Return the (X, Y) coordinate for the center point of the cell that contains the specified text.  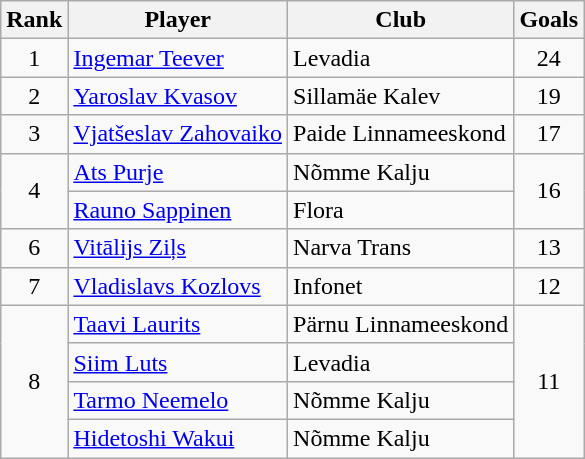
19 (549, 96)
Siim Luts (178, 362)
Hidetoshi Wakui (178, 438)
Paide Linnameeskond (401, 134)
Player (178, 20)
Club (401, 20)
6 (34, 248)
Yaroslav Kvasov (178, 96)
Rauno Sappinen (178, 210)
Infonet (401, 286)
Vladislavs Kozlovs (178, 286)
13 (549, 248)
3 (34, 134)
17 (549, 134)
Rank (34, 20)
4 (34, 191)
1 (34, 58)
Vitālijs Ziļs (178, 248)
7 (34, 286)
24 (549, 58)
Pärnu Linnameeskond (401, 324)
Vjatšeslav Zahovaiko (178, 134)
2 (34, 96)
Taavi Laurits (178, 324)
Ats Purje (178, 172)
Narva Trans (401, 248)
Flora (401, 210)
Sillamäe Kalev (401, 96)
8 (34, 381)
11 (549, 381)
Goals (549, 20)
Tarmo Neemelo (178, 400)
12 (549, 286)
16 (549, 191)
Ingemar Teever (178, 58)
